Output the [x, y] coordinate of the center of the cell containing the given text.  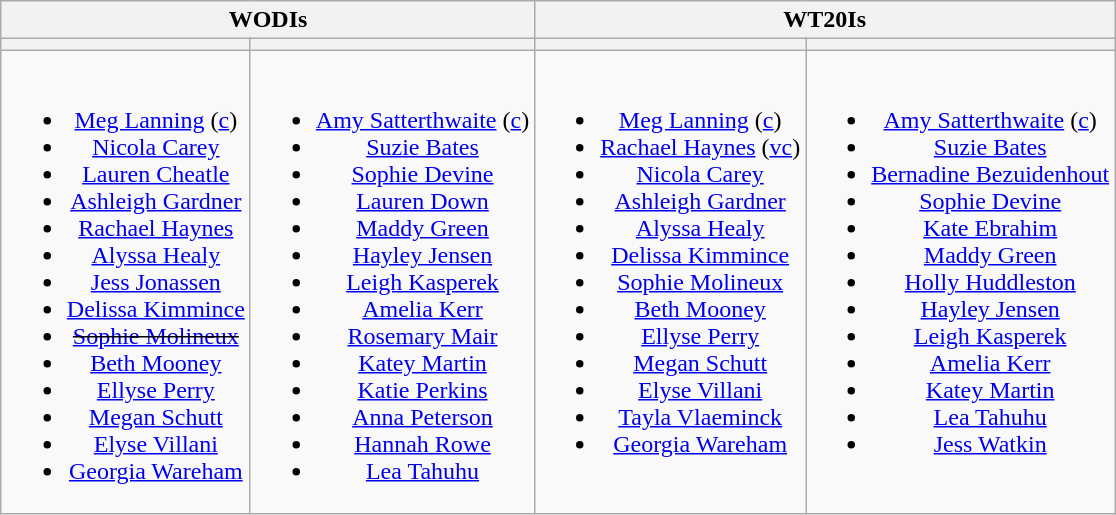
WODIs [268, 20]
WT20Is [825, 20]
